Return (x, y) of the center of cell containing provided text 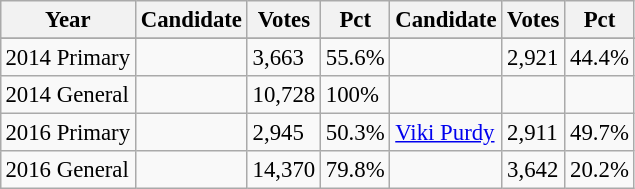
Viki Purdy (446, 133)
100% (356, 95)
2,921 (534, 57)
2,911 (534, 133)
50.3% (356, 133)
49.7% (600, 133)
2014 Primary (68, 57)
79.8% (356, 170)
3,642 (534, 170)
44.4% (600, 57)
2016 Primary (68, 133)
55.6% (356, 57)
14,370 (284, 170)
2014 General (68, 95)
20.2% (600, 170)
10,728 (284, 95)
2016 General (68, 170)
Year (68, 20)
3,663 (284, 57)
2,945 (284, 133)
